Identify which cell holds the provided text, then report its (X, Y) central coordinate. 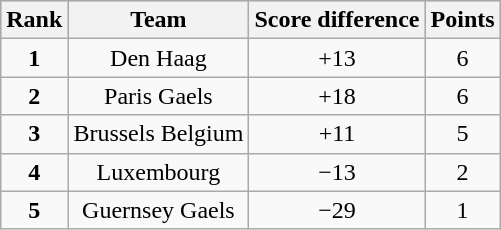
Guernsey Gaels (158, 210)
3 (34, 134)
−13 (337, 172)
Paris Gaels (158, 96)
4 (34, 172)
+11 (337, 134)
Team (158, 20)
Luxembourg (158, 172)
+18 (337, 96)
Den Haag (158, 58)
Points (462, 20)
Brussels Belgium (158, 134)
Rank (34, 20)
−29 (337, 210)
Score difference (337, 20)
+13 (337, 58)
